From the cell containing the given text, extract its center point as [x, y] coordinate. 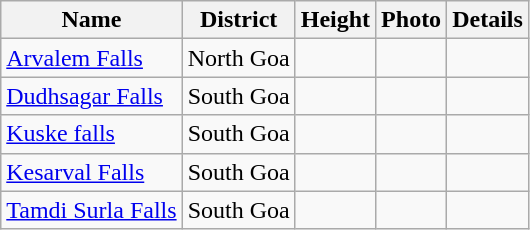
District [238, 20]
Name [92, 20]
North Goa [238, 58]
Kuske falls [92, 134]
Height [335, 20]
Dudhsagar Falls [92, 96]
Tamdi Surla Falls [92, 210]
Details [488, 20]
Arvalem Falls [92, 58]
Photo [412, 20]
Kesarval Falls [92, 172]
